Output the (X, Y) coordinate of the center of the cell containing the given text.  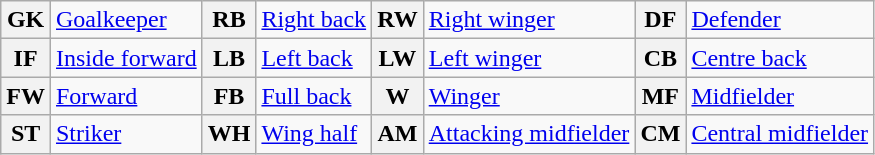
RB (229, 20)
Midfielder (780, 96)
CM (660, 134)
GK (26, 20)
Centre back (780, 58)
Inside forward (126, 58)
Central midfielder (780, 134)
FW (26, 96)
Attacking midfielder (529, 134)
LB (229, 58)
Wing half (314, 134)
Left back (314, 58)
LW (398, 58)
Left winger (529, 58)
Defender (780, 20)
Goalkeeper (126, 20)
ST (26, 134)
Full back (314, 96)
CB (660, 58)
Striker (126, 134)
WH (229, 134)
Winger (529, 96)
MF (660, 96)
W (398, 96)
RW (398, 20)
Right back (314, 20)
Right winger (529, 20)
Forward (126, 96)
DF (660, 20)
FB (229, 96)
IF (26, 58)
AM (398, 134)
